Find where the given text appears and provide that cell's center as (X, Y) coordinate. 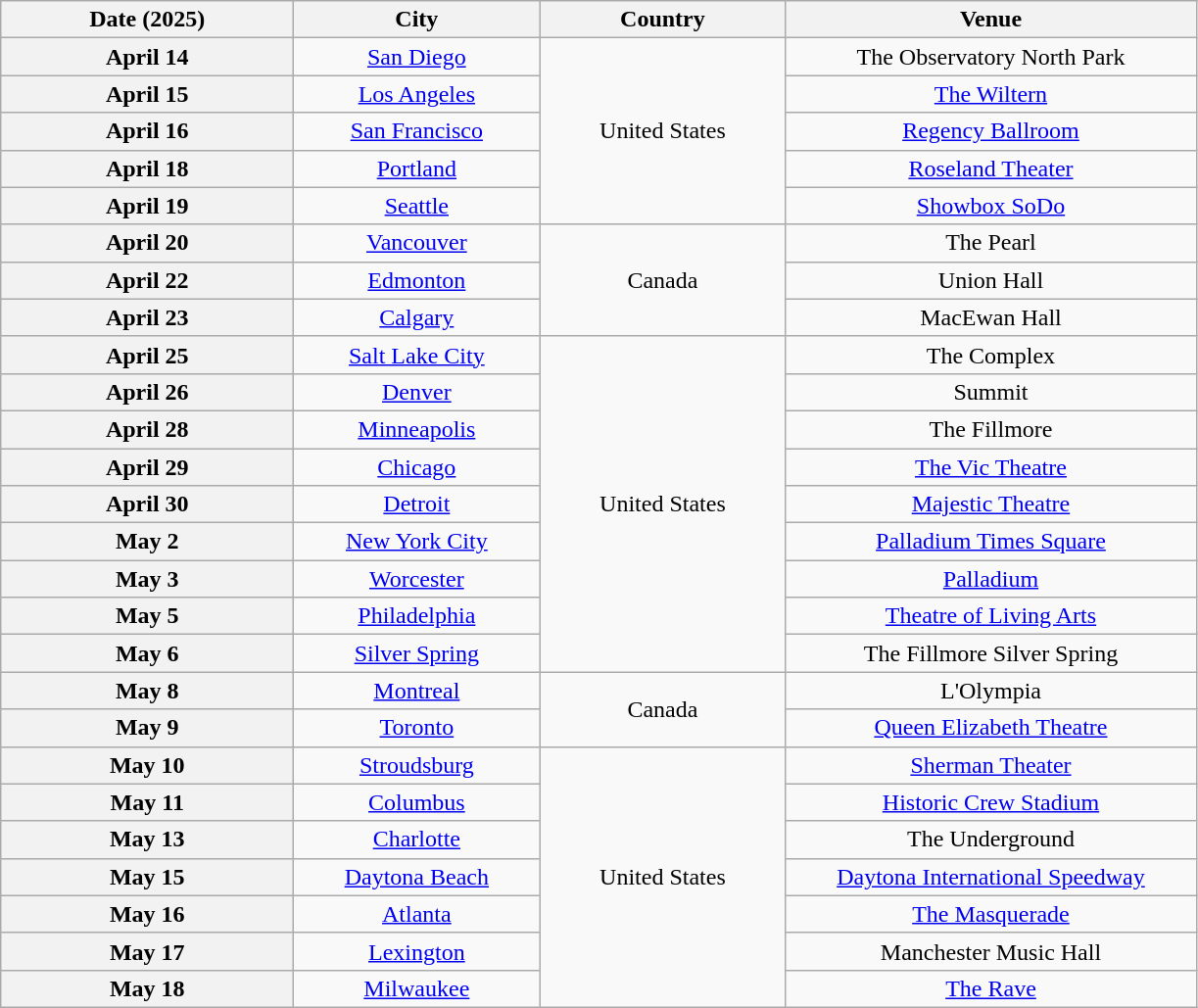
May 18 (147, 988)
Philadelphia (417, 616)
Union Hall (991, 280)
San Diego (417, 57)
Venue (991, 20)
Seattle (417, 206)
May 5 (147, 616)
April 14 (147, 57)
May 2 (147, 542)
The Fillmore Silver Spring (991, 653)
April 15 (147, 94)
April 25 (147, 355)
Columbus (417, 802)
Palladium (991, 579)
The Fillmore (991, 429)
April 20 (147, 243)
May 17 (147, 951)
April 26 (147, 392)
Los Angeles (417, 94)
Detroit (417, 504)
Vancouver (417, 243)
April 30 (147, 504)
Historic Crew Stadium (991, 802)
Palladium Times Square (991, 542)
May 16 (147, 914)
April 28 (147, 429)
Silver Spring (417, 653)
San Francisco (417, 131)
Daytona Beach (417, 877)
Portland (417, 168)
Denver (417, 392)
The Pearl (991, 243)
The Vic Theatre (991, 467)
May 11 (147, 802)
Lexington (417, 951)
Queen Elizabeth Theatre (991, 728)
Minneapolis (417, 429)
Calgary (417, 317)
Country (662, 20)
April 19 (147, 206)
Daytona International Speedway (991, 877)
The Observatory North Park (991, 57)
Manchester Music Hall (991, 951)
April 16 (147, 131)
Charlotte (417, 840)
City (417, 20)
Milwaukee (417, 988)
The Complex (991, 355)
April 22 (147, 280)
April 29 (147, 467)
May 6 (147, 653)
May 3 (147, 579)
May 15 (147, 877)
April 18 (147, 168)
The Underground (991, 840)
Theatre of Living Arts (991, 616)
MacEwan Hall (991, 317)
Montreal (417, 691)
Showbox SoDo (991, 206)
Salt Lake City (417, 355)
The Rave (991, 988)
Toronto (417, 728)
Stroudsburg (417, 765)
L'Olympia (991, 691)
Regency Ballroom (991, 131)
Sherman Theater (991, 765)
May 13 (147, 840)
New York City (417, 542)
Date (2025) (147, 20)
May 9 (147, 728)
Edmonton (417, 280)
The Wiltern (991, 94)
Majestic Theatre (991, 504)
Atlanta (417, 914)
Roseland Theater (991, 168)
Summit (991, 392)
Chicago (417, 467)
Worcester (417, 579)
May 10 (147, 765)
May 8 (147, 691)
The Masquerade (991, 914)
April 23 (147, 317)
